Extract the [x, y] coordinate from the center of the cell holding the provided text.  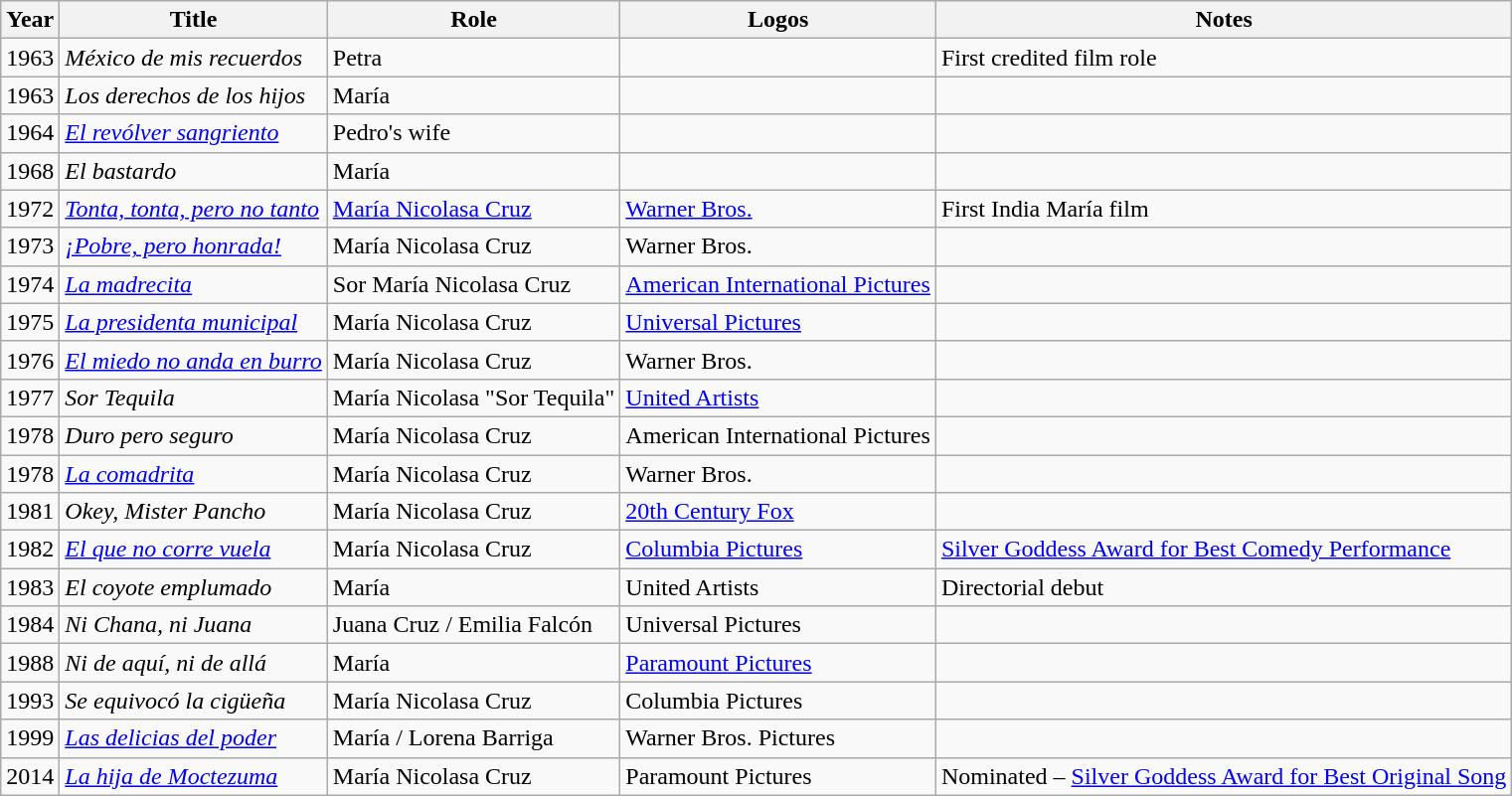
1977 [30, 398]
Role [473, 20]
El coyote emplumado [193, 587]
Warner Bros. Pictures [778, 738]
Okey, Mister Pancho [193, 512]
1975 [30, 322]
20th Century Fox [778, 512]
México de mis recuerdos [193, 58]
Directorial debut [1223, 587]
Sor María Nicolasa Cruz [473, 284]
Se equivocó la cigüeña [193, 701]
1972 [30, 209]
1973 [30, 246]
1968 [30, 171]
Title [193, 20]
El que no corre vuela [193, 550]
1982 [30, 550]
María / Lorena Barriga [473, 738]
Tonta, tonta, pero no tanto [193, 209]
La presidenta municipal [193, 322]
Notes [1223, 20]
1993 [30, 701]
Ni de aquí, ni de allá [193, 663]
María Nicolasa "Sor Tequila" [473, 398]
Year [30, 20]
1981 [30, 512]
La hija de Moctezuma [193, 776]
1976 [30, 360]
Duro pero seguro [193, 435]
Las delicias del poder [193, 738]
1964 [30, 133]
El bastardo [193, 171]
Silver Goddess Award for Best Comedy Performance [1223, 550]
Petra [473, 58]
Nominated – Silver Goddess Award for Best Original Song [1223, 776]
1974 [30, 284]
El miedo no anda en burro [193, 360]
1983 [30, 587]
1988 [30, 663]
La comadrita [193, 474]
¡Pobre, pero honrada! [193, 246]
Los derechos de los hijos [193, 95]
Pedro's wife [473, 133]
El revólver sangriento [193, 133]
1984 [30, 625]
First India María film [1223, 209]
Juana Cruz / Emilia Falcón [473, 625]
La madrecita [193, 284]
2014 [30, 776]
Sor Tequila [193, 398]
Logos [778, 20]
First credited film role [1223, 58]
1999 [30, 738]
Ni Chana, ni Juana [193, 625]
